Pinpoint the cell where the given text exists, returning its [x, y] midpoint coordinate. 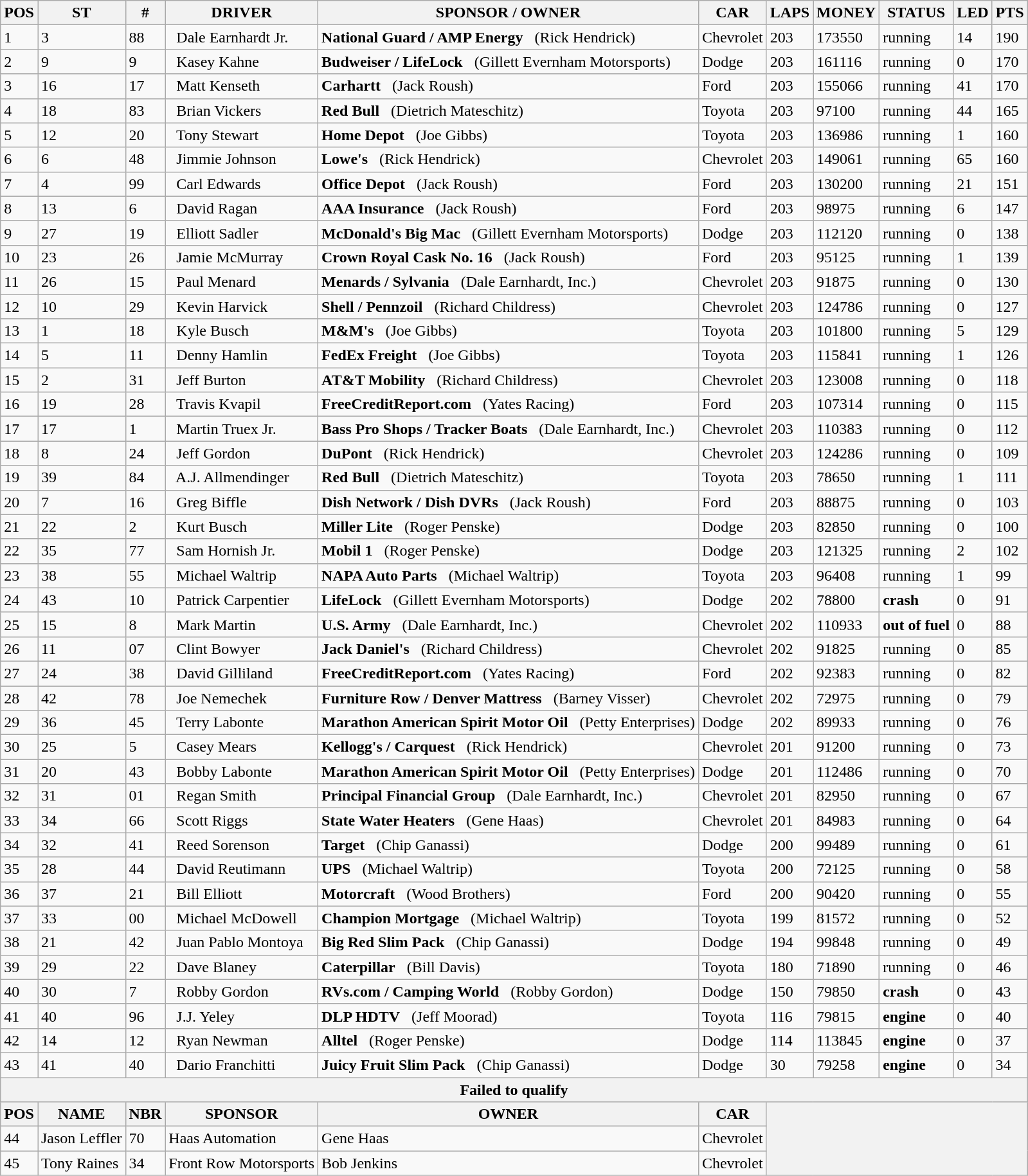
Miller Lite (Roger Penske) [509, 527]
Michael McDowell [242, 918]
109 [1009, 453]
Elliott Sadler [242, 233]
81572 [846, 918]
00 [145, 918]
79815 [846, 1016]
Champion Mortgage (Michael Waltrip) [509, 918]
David Gilliland [242, 673]
127 [1009, 307]
102 [1009, 551]
PTS [1009, 13]
Bobby Labonte [242, 772]
111 [1009, 478]
RVs.com / Camping World (Robby Gordon) [509, 991]
J.J. Yeley [242, 1016]
49 [1009, 943]
82850 [846, 527]
78800 [846, 600]
99489 [846, 845]
Juan Pablo Montoya [242, 943]
115841 [846, 356]
96408 [846, 575]
Big Red Slim Pack (Chip Ganassi) [509, 943]
ST [81, 13]
67 [1009, 796]
91200 [846, 747]
Office Depot (Jack Roush) [509, 184]
115 [1009, 404]
65 [973, 159]
180 [789, 967]
79258 [846, 1065]
83 [145, 111]
150 [789, 991]
Mark Martin [242, 624]
SPONSOR / OWNER [509, 13]
Kasey Kahne [242, 62]
Principal Financial Group (Dale Earnhardt, Inc.) [509, 796]
58 [1009, 869]
77 [145, 551]
# [145, 13]
190 [1009, 37]
DLP HDTV (Jeff Moorad) [509, 1016]
Jamie McMurray [242, 257]
Denny Hamlin [242, 356]
Caterpillar (Bill Davis) [509, 967]
Alltel (Roger Penske) [509, 1040]
110933 [846, 624]
Jack Daniel's (Richard Childress) [509, 649]
Failed to qualify [514, 1090]
Bass Pro Shops / Tracker Boats (Dale Earnhardt, Inc.) [509, 429]
84983 [846, 820]
Michael Waltrip [242, 575]
01 [145, 796]
out of fuel [917, 624]
165 [1009, 111]
64 [1009, 820]
Robby Gordon [242, 991]
Scott Riggs [242, 820]
92383 [846, 673]
118 [1009, 380]
NBR [145, 1114]
103 [1009, 502]
130200 [846, 184]
Target (Chip Ganassi) [509, 845]
National Guard / AMP Energy (Rick Hendrick) [509, 37]
Kurt Busch [242, 527]
Jeff Burton [242, 380]
Carhartt (Jack Roush) [509, 86]
Jimmie Johnson [242, 159]
Jeff Gordon [242, 453]
Brian Vickers [242, 111]
Terry Labonte [242, 723]
161116 [846, 62]
78 [145, 698]
FedEx Freight (Joe Gibbs) [509, 356]
NAPA Auto Parts (Michael Waltrip) [509, 575]
116 [789, 1016]
82 [1009, 673]
124286 [846, 453]
Dave Blaney [242, 967]
Kellogg's / Carquest (Rick Hendrick) [509, 747]
LAPS [789, 13]
MONEY [846, 13]
Tony Stewart [242, 135]
Joe Nemechek [242, 698]
136986 [846, 135]
David Ragan [242, 208]
Motorcraft (Wood Brothers) [509, 894]
Front Row Motorsports [242, 1163]
Dario Franchitti [242, 1065]
52 [1009, 918]
Bill Elliott [242, 894]
107314 [846, 404]
Haas Automation [242, 1139]
07 [145, 649]
Dish Network / Dish DVRs (Jack Roush) [509, 502]
138 [1009, 233]
Carl Edwards [242, 184]
95125 [846, 257]
112 [1009, 429]
M&M's (Joe Gibbs) [509, 331]
72975 [846, 698]
101800 [846, 331]
Matt Kenseth [242, 86]
Tony Raines [81, 1163]
A.J. Allmendinger [242, 478]
OWNER [509, 1114]
155066 [846, 86]
Juicy Fruit Slim Pack (Chip Ganassi) [509, 1065]
91 [1009, 600]
AT&T Mobility (Richard Childress) [509, 380]
151 [1009, 184]
Reed Sorenson [242, 845]
82950 [846, 796]
McDonald's Big Mac (Gillett Evernham Motorsports) [509, 233]
130 [1009, 282]
Clint Bowyer [242, 649]
98975 [846, 208]
Bob Jenkins [509, 1163]
Paul Menard [242, 282]
97100 [846, 111]
David Reutimann [242, 869]
99848 [846, 943]
71890 [846, 967]
Regan Smith [242, 796]
76 [1009, 723]
Dale Earnhardt Jr. [242, 37]
124786 [846, 307]
61 [1009, 845]
84 [145, 478]
NAME [81, 1114]
91825 [846, 649]
79850 [846, 991]
72125 [846, 869]
UPS (Michael Waltrip) [509, 869]
79 [1009, 698]
Furniture Row / Denver Mattress (Barney Visser) [509, 698]
Casey Mears [242, 747]
U.S. Army (Dale Earnhardt, Inc.) [509, 624]
Sam Hornish Jr. [242, 551]
State Water Heaters (Gene Haas) [509, 820]
Crown Royal Cask No. 16 (Jack Roush) [509, 257]
Greg Biffle [242, 502]
Kevin Harvick [242, 307]
Mobil 1 (Roger Penske) [509, 551]
Budweiser / LifeLock (Gillett Evernham Motorsports) [509, 62]
173550 [846, 37]
199 [789, 918]
113845 [846, 1040]
DRIVER [242, 13]
Travis Kvapil [242, 404]
112486 [846, 772]
STATUS [917, 13]
Kyle Busch [242, 331]
149061 [846, 159]
89933 [846, 723]
147 [1009, 208]
88875 [846, 502]
126 [1009, 356]
Patrick Carpentier [242, 600]
96 [145, 1016]
Jason Leffler [81, 1139]
91875 [846, 282]
Shell / Pennzoil (Richard Childress) [509, 307]
SPONSOR [242, 1114]
AAA Insurance (Jack Roush) [509, 208]
Menards / Sylvania (Dale Earnhardt, Inc.) [509, 282]
Martin Truex Jr. [242, 429]
73 [1009, 747]
48 [145, 159]
78650 [846, 478]
139 [1009, 257]
194 [789, 943]
123008 [846, 380]
DuPont (Rick Hendrick) [509, 453]
85 [1009, 649]
Lowe's (Rick Hendrick) [509, 159]
100 [1009, 527]
Home Depot (Joe Gibbs) [509, 135]
129 [1009, 331]
66 [145, 820]
Ryan Newman [242, 1040]
90420 [846, 894]
46 [1009, 967]
114 [789, 1040]
LifeLock (Gillett Evernham Motorsports) [509, 600]
112120 [846, 233]
110383 [846, 429]
121325 [846, 551]
Gene Haas [509, 1139]
LED [973, 13]
